From the cell containing the given text, extract its center point as [X, Y] coordinate. 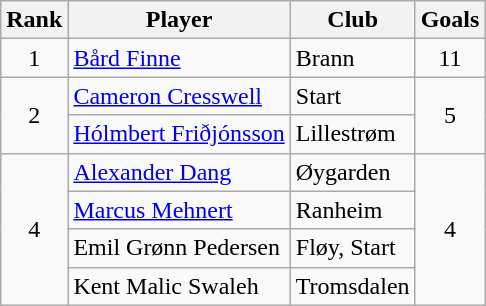
Hólmbert Friðjónsson [179, 134]
Lillestrøm [352, 134]
Marcus Mehnert [179, 210]
11 [450, 58]
Club [352, 20]
1 [34, 58]
Goals [450, 20]
5 [450, 115]
Cameron Cresswell [179, 96]
Ranheim [352, 210]
Kent Malic Swaleh [179, 286]
2 [34, 115]
Player [179, 20]
Alexander Dang [179, 172]
Brann [352, 58]
Start [352, 96]
Øygarden [352, 172]
Fløy, Start [352, 248]
Emil Grønn Pedersen [179, 248]
Bård Finne [179, 58]
Tromsdalen [352, 286]
Rank [34, 20]
